Pinpoint the cell where the given text exists, returning its [x, y] midpoint coordinate. 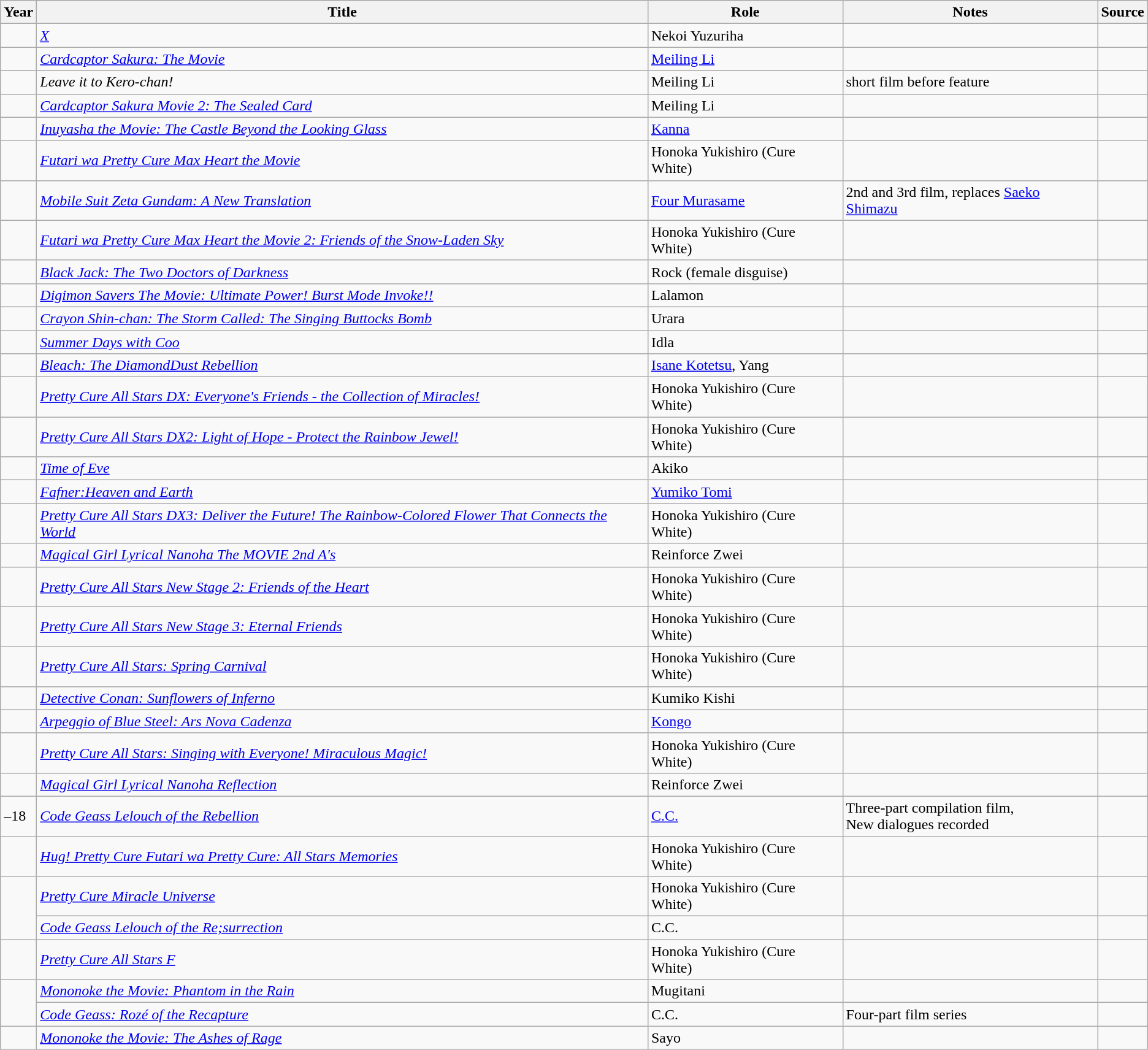
Pretty Cure All Stars New Stage 3: Eternal Friends [342, 627]
Four Murasame [745, 200]
Year [18, 12]
Summer Days with Coo [342, 342]
Time of Eve [342, 469]
–18 [18, 816]
Pretty Cure All Stars: Spring Carnival [342, 666]
Pretty Cure All Stars F [342, 959]
Title [342, 12]
Futari wa Pretty Cure Max Heart the Movie 2: Friends of the Snow-Laden Sky [342, 240]
Code Geass Lelouch of the Rebellion [342, 816]
Black Jack: The Two Doctors of Darkness [342, 272]
Pretty Cure All Stars DX3: Deliver the Future! The Rainbow-Colored Flower That Connects the World [342, 524]
Idla [745, 342]
Code Geass: Rozé of the Recapture [342, 1014]
Magical Girl Lyrical Nanoha Reflection [342, 784]
2nd and 3rd film, replaces Saeko Shimazu [970, 200]
Fafner:Heaven and Earth [342, 492]
Rock (female disguise) [745, 272]
Pretty Cure All Stars DX2: Light of Hope - Protect the Rainbow Jewel! [342, 437]
Notes [970, 12]
Pretty Cure All Stars DX: Everyone's Friends - the Collection of Miracles! [342, 397]
Pretty Cure Miracle Universe [342, 897]
Mobile Suit Zeta Gundam: A New Translation [342, 200]
Digimon Savers The Movie: Ultimate Power! Burst Mode Invoke!! [342, 295]
Kumiko Kishi [745, 698]
Pretty Cure All Stars New Stage 2: Friends of the Heart [342, 586]
Inuyasha the Movie: The Castle Beyond the Looking Glass [342, 129]
Role [745, 12]
Arpeggio of Blue Steel: Ars Nova Cadenza [342, 721]
Mugitani [745, 991]
Magical Girl Lyrical Nanoha The MOVIE 2nd A's [342, 555]
Cardcaptor Sakura: The Movie [342, 59]
Urara [745, 318]
Futari wa Pretty Cure Max Heart the Movie [342, 161]
Source [1122, 12]
Pretty Cure All Stars: Singing with Everyone! Miraculous Magic! [342, 753]
Crayon Shin-chan: The Storm Called: The Singing Buttocks Bomb [342, 318]
Yumiko Tomi [745, 492]
short film before feature [970, 82]
Kanna [745, 129]
Lalamon [745, 295]
Code Geass Lelouch of the Re;surrection [342, 928]
Four-part film series [970, 1014]
Cardcaptor Sakura Movie 2: The Sealed Card [342, 105]
Three-part compilation film,New dialogues recorded [970, 816]
Bleach: The DiamondDust Rebellion [342, 366]
Nekoi Yuzuriha [745, 36]
Hug! Pretty Cure Futari wa Pretty Cure: All Stars Memories [342, 856]
Detective Conan: Sunflowers of Inferno [342, 698]
Kongo [745, 721]
Sayo [745, 1038]
X [342, 36]
Mononoke the Movie: Phantom in the Rain [342, 991]
Mononoke the Movie: The Ashes of Rage [342, 1038]
Akiko [745, 469]
Leave it to Kero-chan! [342, 82]
Isane Kotetsu, Yang [745, 366]
